Pinpoint the cell where the given text exists, returning its [X, Y] midpoint coordinate. 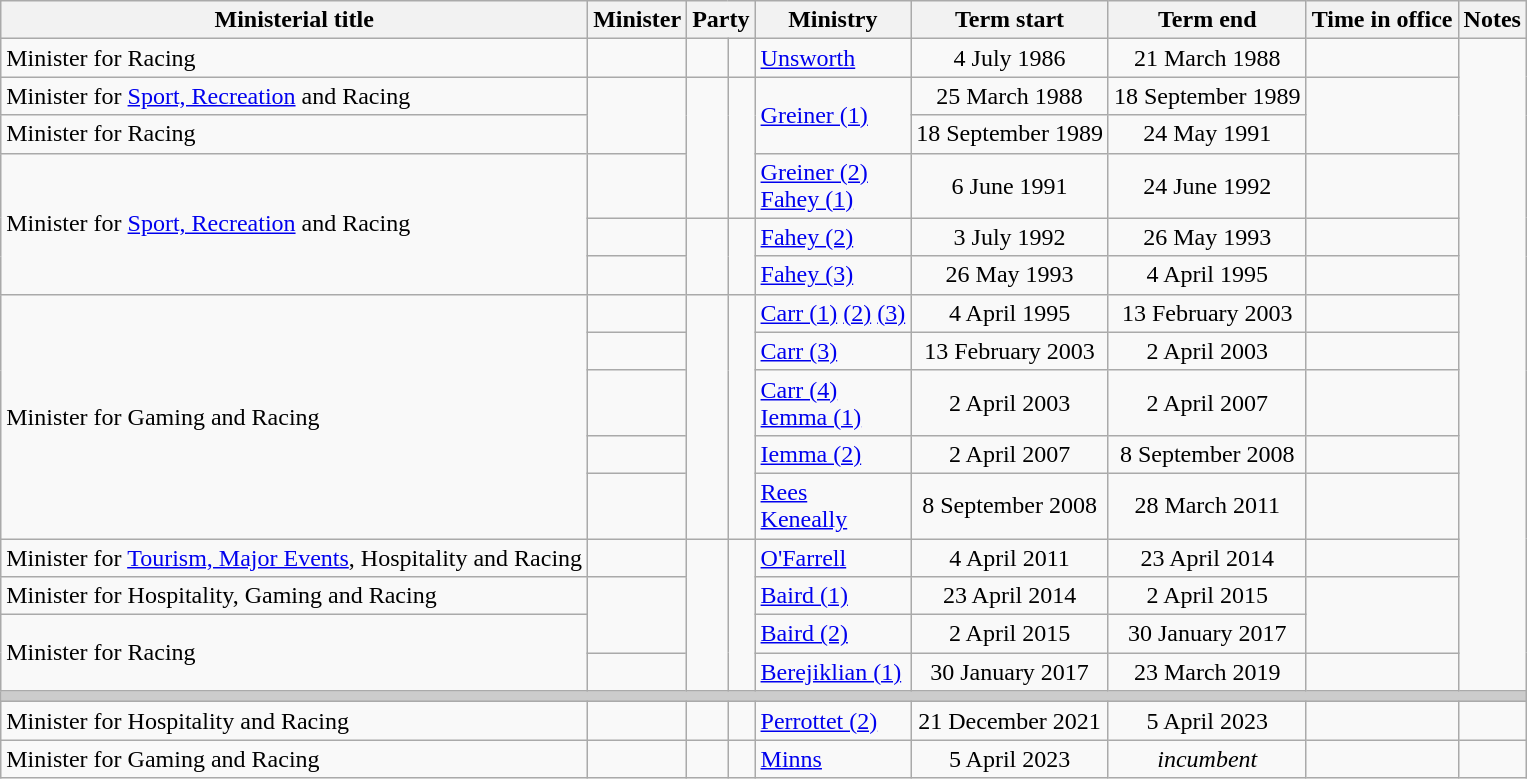
Party [721, 20]
25 March 1988 [1010, 96]
3 July 1992 [1010, 237]
Fahey (2) [833, 237]
Baird (2) [833, 634]
Carr (3) [833, 351]
21 December 2021 [1010, 721]
incumbent [1207, 759]
Minister [638, 20]
Berejiklian (1) [833, 672]
24 June 1992 [1207, 186]
Iemma (2) [833, 454]
O'Farrell [833, 557]
Perrottet (2) [833, 721]
28 March 2011 [1207, 506]
Fahey (3) [833, 275]
Minister for Hospitality, Gaming and Racing [294, 596]
ReesKeneally [833, 506]
Minister for Tourism, Major Events, Hospitality and Racing [294, 557]
23 March 2019 [1207, 672]
4 July 1986 [1010, 58]
6 June 1991 [1010, 186]
Term end [1207, 20]
Ministry [833, 20]
Baird (1) [833, 596]
Ministerial title [294, 20]
Minister for Hospitality and Racing [294, 721]
Time in office [1382, 20]
21 March 1988 [1207, 58]
Minns [833, 759]
Carr (1) (2) (3) [833, 313]
Term start [1010, 20]
4 April 2011 [1010, 557]
Unsworth [833, 58]
Notes [1492, 20]
24 May 1991 [1207, 134]
Carr (4)Iemma (1) [833, 402]
Greiner (1) [833, 115]
Greiner (2)Fahey (1) [833, 186]
